Pinpoint the cell where the given text exists, returning its (X, Y) midpoint coordinate. 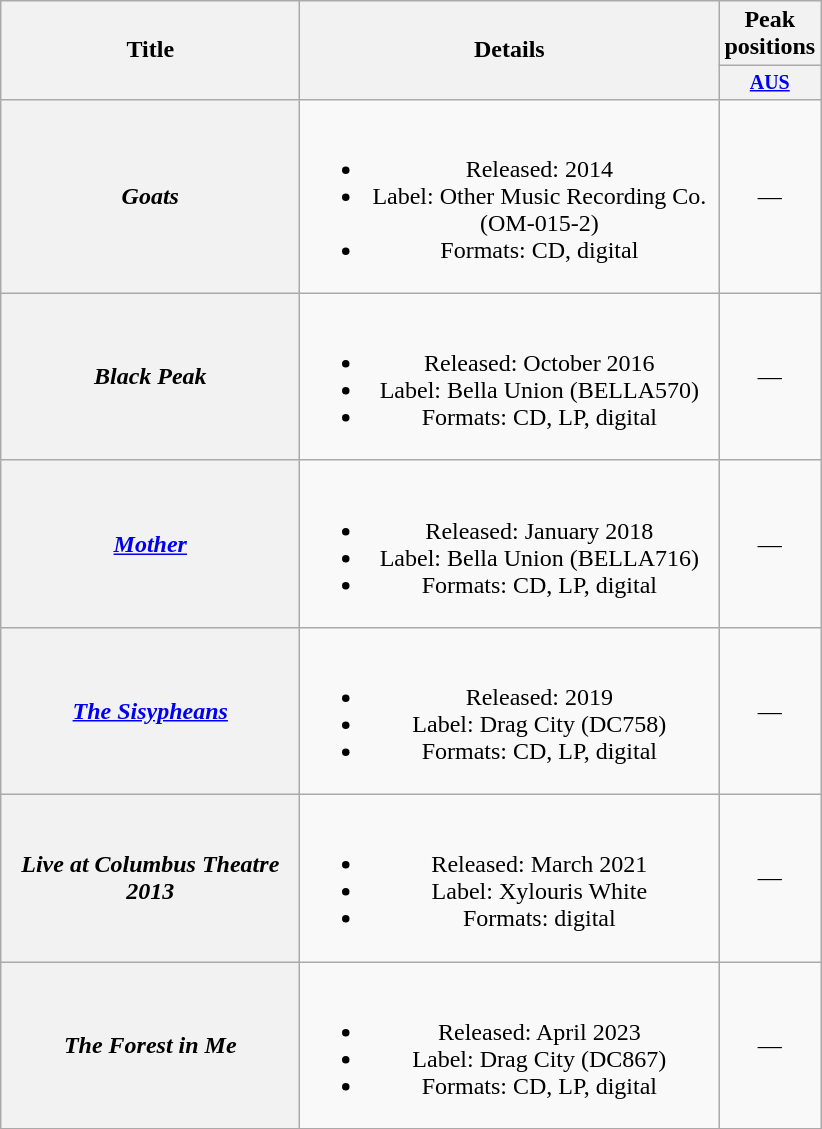
Goats (150, 196)
Live at Columbus Theatre 2013 (150, 878)
Mother (150, 544)
Released: 2014Label: Other Music Recording Co. (OM-015-2)Formats: CD, digital (510, 196)
Released: 2019Label: Drag City (DC758)Formats: CD, LP, digital (510, 710)
Black Peak (150, 376)
AUS (770, 82)
Title (150, 50)
The Sisypheans (150, 710)
Details (510, 50)
Released: April 2023Label: Drag City (DC867)Formats: CD, LP, digital (510, 1046)
Peak positions (770, 34)
Released: March 2021Label: Xylouris WhiteFormats: digital (510, 878)
Released: January 2018Label: Bella Union (BELLA716)Formats: CD, LP, digital (510, 544)
Released: October 2016Label: Bella Union (BELLA570)Formats: CD, LP, digital (510, 376)
The Forest in Me (150, 1046)
